Extract the (x, y) coordinate from the center of the cell holding the provided text.  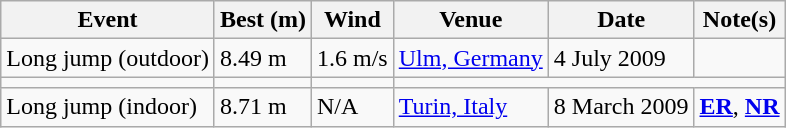
8.49 m (262, 58)
8.71 m (262, 107)
ER, NR (740, 107)
N/A (352, 107)
4 July 2009 (621, 58)
Ulm, Germany (470, 58)
1.6 m/s (352, 58)
Wind (352, 20)
Venue (470, 20)
Best (m) (262, 20)
Event (108, 20)
Date (621, 20)
Long jump (indoor) (108, 107)
Note(s) (740, 20)
8 March 2009 (621, 107)
Turin, Italy (470, 107)
Long jump (outdoor) (108, 58)
